Identify which cell holds the provided text, then report its (X, Y) central coordinate. 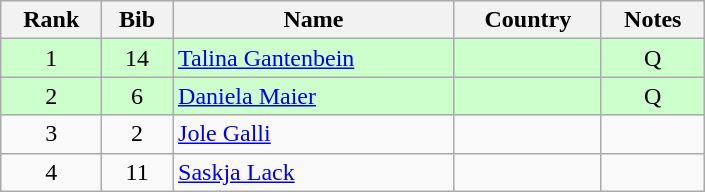
Talina Gantenbein (314, 58)
1 (52, 58)
Saskja Lack (314, 172)
Name (314, 20)
14 (138, 58)
Rank (52, 20)
3 (52, 134)
Jole Galli (314, 134)
4 (52, 172)
Notes (652, 20)
Bib (138, 20)
11 (138, 172)
Country (528, 20)
6 (138, 96)
Daniela Maier (314, 96)
